Scan for the cell matching the given text and deliver its [x, y] coordinate at center. 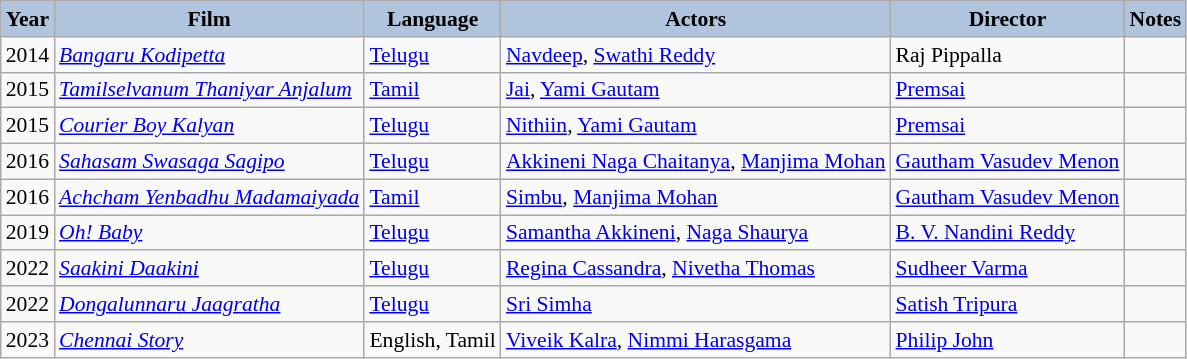
Dongalunnaru Jaagratha [209, 304]
Regina Cassandra, Nivetha Thomas [696, 269]
Courier Boy Kalyan [209, 126]
Satish Tripura [1008, 304]
Tamilselvanum Thaniyar Anjalum [209, 90]
Philip John [1008, 340]
Navdeep, Swathi Reddy [696, 55]
Sudheer Varma [1008, 269]
2023 [28, 340]
Chennai Story [209, 340]
Achcham Yenbadhu Madamaiyada [209, 197]
Saakini Daakini [209, 269]
Language [432, 19]
2019 [28, 233]
Bangaru Kodipetta [209, 55]
Jai, Yami Gautam [696, 90]
Raj Pippalla [1008, 55]
Sri Simha [696, 304]
Sahasam Swasaga Sagipo [209, 162]
Director [1008, 19]
B. V. Nandini Reddy [1008, 233]
Oh! Baby [209, 233]
2014 [28, 55]
Notes [1155, 19]
English, Tamil [432, 340]
Film [209, 19]
Simbu, Manjima Mohan [696, 197]
Actors [696, 19]
Year [28, 19]
Viveik Kalra, Nimmi Harasgama [696, 340]
Samantha Akkineni, Naga Shaurya [696, 233]
Nithiin, Yami Gautam [696, 126]
Akkineni Naga Chaitanya, Manjima Mohan [696, 162]
